Return the (X, Y) coordinate for the center point of the cell that contains the specified text.  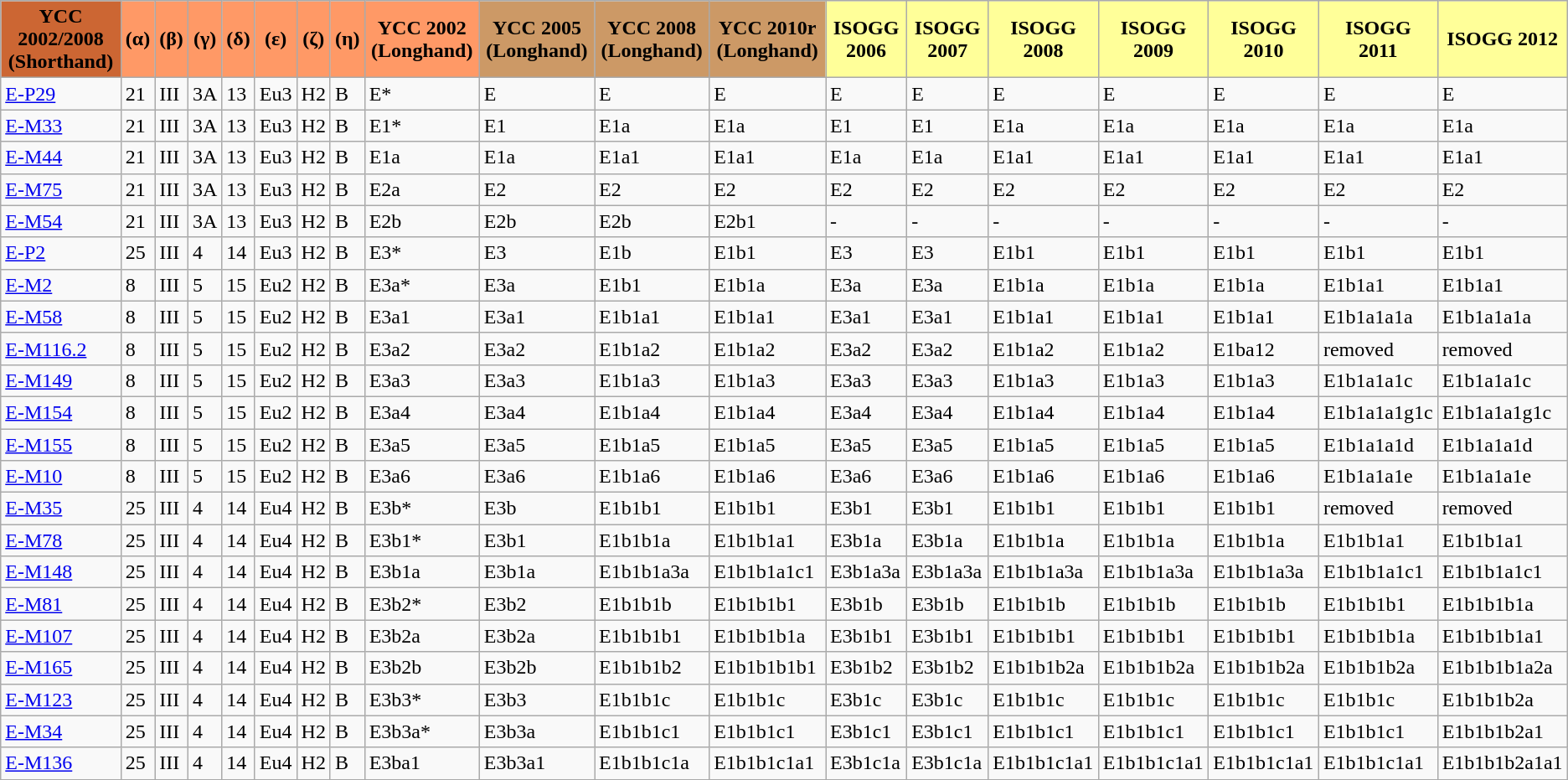
E3ba1 (422, 763)
E1b1b1b2 (652, 668)
E-M10 (60, 477)
E-M78 (60, 540)
ISOGG 2012 (1503, 39)
E3b3a* (422, 731)
E-M33 (60, 126)
ISOGG 2010 (1264, 39)
ISOGG 2008 (1044, 39)
E3b3a (536, 731)
(α) (137, 39)
(β) (172, 39)
E-M155 (60, 445)
E1* (422, 126)
ISOGG 2007 (948, 39)
E-M35 (60, 509)
E-M75 (60, 189)
ISOGG 2006 (866, 39)
E3b3* (422, 700)
E1b (652, 253)
E-P29 (60, 94)
E-M58 (60, 317)
E-M136 (60, 763)
E-M149 (60, 380)
E-M34 (60, 731)
(ζ) (313, 39)
E3b3a1 (536, 763)
E3* (422, 253)
(ε) (276, 39)
ISOGG 2009 (1153, 39)
E-M123 (60, 700)
E* (422, 94)
YCC 2010r (Longhand) (767, 39)
YCC 2008 (Longhand) (652, 39)
E3b3 (536, 700)
E-M2 (60, 285)
E-P2 (60, 253)
YCC 2005 (Longhand) (536, 39)
(γ) (204, 39)
E3b (536, 509)
E-M116.2 (60, 349)
E-M165 (60, 668)
E-M54 (60, 221)
(η) (347, 39)
E-M44 (60, 158)
E1ba12 (1264, 349)
ISOGG 2011 (1378, 39)
(δ) (239, 39)
E1b1b1b1a1 (1503, 636)
E-M107 (60, 636)
E1b1b1c1a (652, 763)
E2b1 (767, 221)
E3b* (422, 509)
E-M81 (60, 604)
E3a* (422, 285)
E3b2* (422, 604)
E1b1b1b1a2a (1503, 668)
E-M154 (60, 412)
E1b1b1b1b1 (767, 668)
E1b1b1b2a1 (1503, 731)
E3b2 (536, 604)
YCC 2002/2008 (Shorthand) (60, 39)
E2a (422, 189)
E1b1b1b2a1a1 (1503, 763)
E3b1* (422, 540)
YCC 2002 (Longhand) (422, 39)
E-M148 (60, 572)
